Extract the [x, y] coordinate from the center of the cell holding the provided text.  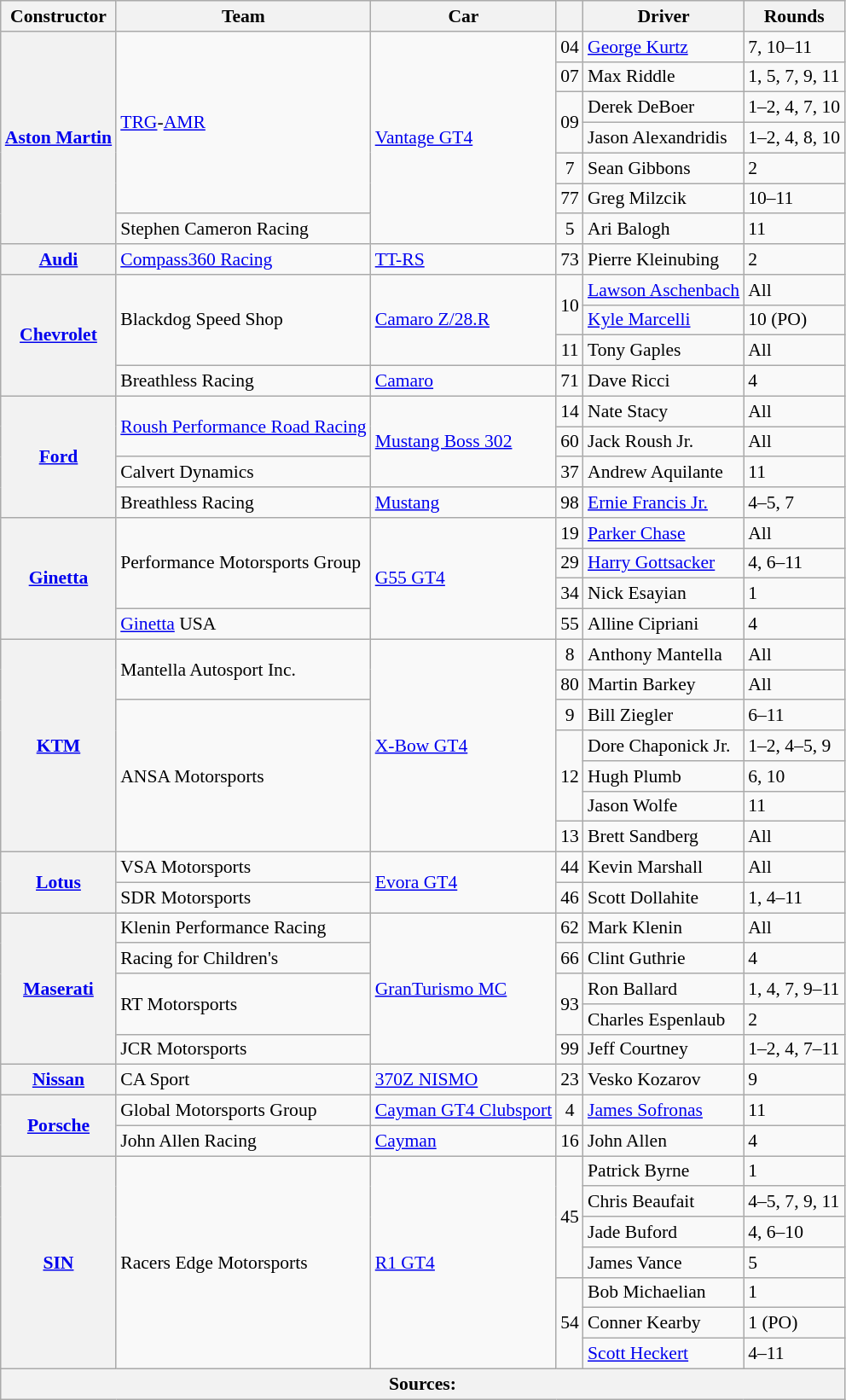
45 [570, 1217]
23 [570, 1080]
Ari Balogh [663, 229]
Scott Heckert [663, 1354]
Maserati [58, 989]
Aston Martin [58, 138]
Clint Guthrie [663, 959]
Ginetta USA [243, 624]
Mustang [464, 502]
1–2, 4, 7, 10 [794, 107]
JCR Motorsports [243, 1049]
Constructor [58, 16]
62 [570, 928]
370Z NISMO [464, 1080]
Mark Klenin [663, 928]
Ron Ballard [663, 989]
Kevin Marshall [663, 868]
Stephen Cameron Racing [243, 229]
KTM [58, 746]
John Allen [663, 1141]
TT-RS [464, 259]
Rounds [794, 16]
Hugh Plumb [663, 776]
Roush Performance Road Racing [243, 427]
Sean Gibbons [663, 168]
Camaro Z/28.R [464, 321]
GranTurismo MC [464, 989]
Anthony Mantella [663, 654]
Pierre Kleinubing [663, 259]
Camaro [464, 381]
1–2, 4, 8, 10 [794, 138]
Chris Beaufait [663, 1202]
Chevrolet [58, 335]
Compass360 Racing [243, 259]
Evora GT4 [464, 882]
Racing for Children's [243, 959]
Global Motorsports Group [243, 1111]
Greg Milzcik [663, 199]
CA Sport [243, 1080]
John Allen Racing [243, 1141]
6, 10 [794, 776]
Porsche [58, 1126]
1, 4–11 [794, 898]
4–5, 7, 9, 11 [794, 1202]
Jade Buford [663, 1232]
Bob Michaelian [663, 1293]
Audi [58, 259]
Parker Chase [663, 533]
99 [570, 1049]
Sources: [423, 1384]
29 [570, 563]
7, 10–11 [794, 47]
4, 6–10 [794, 1232]
Lawson Aschenbach [663, 290]
Dore Chaponick Jr. [663, 746]
R1 GT4 [464, 1263]
Andrew Aquilante [663, 473]
19 [570, 533]
14 [570, 411]
7 [570, 168]
80 [570, 685]
93 [570, 1003]
Racers Edge Motorsports [243, 1263]
12 [570, 776]
SIN [58, 1263]
09 [570, 123]
4, 6–11 [794, 563]
98 [570, 502]
55 [570, 624]
Performance Motorsports Group [243, 563]
07 [570, 77]
Dave Ricci [663, 381]
Harry Gottsacker [663, 563]
4–5, 7 [794, 502]
TRG-AMR [243, 123]
Ford [58, 456]
60 [570, 442]
Tony Gaples [663, 351]
1–2, 4–5, 9 [794, 746]
1–2, 4, 7–11 [794, 1049]
44 [570, 868]
Nissan [58, 1080]
SDR Motorsports [243, 898]
Car [464, 16]
Ernie Francis Jr. [663, 502]
Lotus [58, 882]
Nick Esayian [663, 594]
Mustang Boss 302 [464, 442]
66 [570, 959]
G55 GT4 [464, 578]
Team [243, 16]
8 [570, 654]
James Vance [663, 1263]
46 [570, 898]
Martin Barkey [663, 685]
VSA Motorsports [243, 868]
77 [570, 199]
Klenin Performance Racing [243, 928]
Brett Sandberg [663, 837]
4–11 [794, 1354]
Alline Cipriani [663, 624]
1, 5, 7, 9, 11 [794, 77]
Jason Alexandridis [663, 138]
Patrick Byrne [663, 1171]
Bill Ziegler [663, 716]
Ginetta [58, 578]
04 [570, 47]
16 [570, 1141]
Jack Roush Jr. [663, 442]
Vantage GT4 [464, 138]
Cayman GT4 Clubsport [464, 1111]
Kyle Marcelli [663, 320]
Vesko Kozarov [663, 1080]
1 (PO) [794, 1323]
10 (PO) [794, 320]
James Sofronas [663, 1111]
10–11 [794, 199]
1, 4, 7, 9–11 [794, 989]
Scott Dollahite [663, 898]
Max Riddle [663, 77]
RT Motorsports [243, 1003]
13 [570, 837]
34 [570, 594]
73 [570, 259]
Nate Stacy [663, 411]
Derek DeBoer [663, 107]
37 [570, 473]
6–11 [794, 716]
54 [570, 1322]
ANSA Motorsports [243, 776]
George Kurtz [663, 47]
Jason Wolfe [663, 806]
71 [570, 381]
X-Bow GT4 [464, 746]
Charles Espenlaub [663, 1020]
Driver [663, 16]
Blackdog Speed Shop [243, 321]
Mantella Autosport Inc. [243, 669]
Cayman [464, 1141]
10 [570, 305]
Conner Kearby [663, 1323]
Jeff Courtney [663, 1049]
Calvert Dynamics [243, 473]
